Search for the cell housing the specified text and yield its [X, Y] center coordinate. 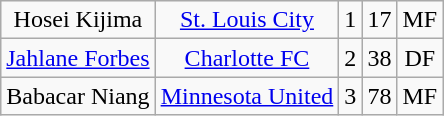
Charlotte FC [247, 58]
DF [420, 58]
3 [350, 96]
38 [380, 58]
Babacar Niang [78, 96]
1 [350, 20]
78 [380, 96]
Jahlane Forbes [78, 58]
Minnesota United [247, 96]
2 [350, 58]
Hosei Kijima [78, 20]
17 [380, 20]
St. Louis City [247, 20]
